Identify which cell holds the provided text, then report its [X, Y] central coordinate. 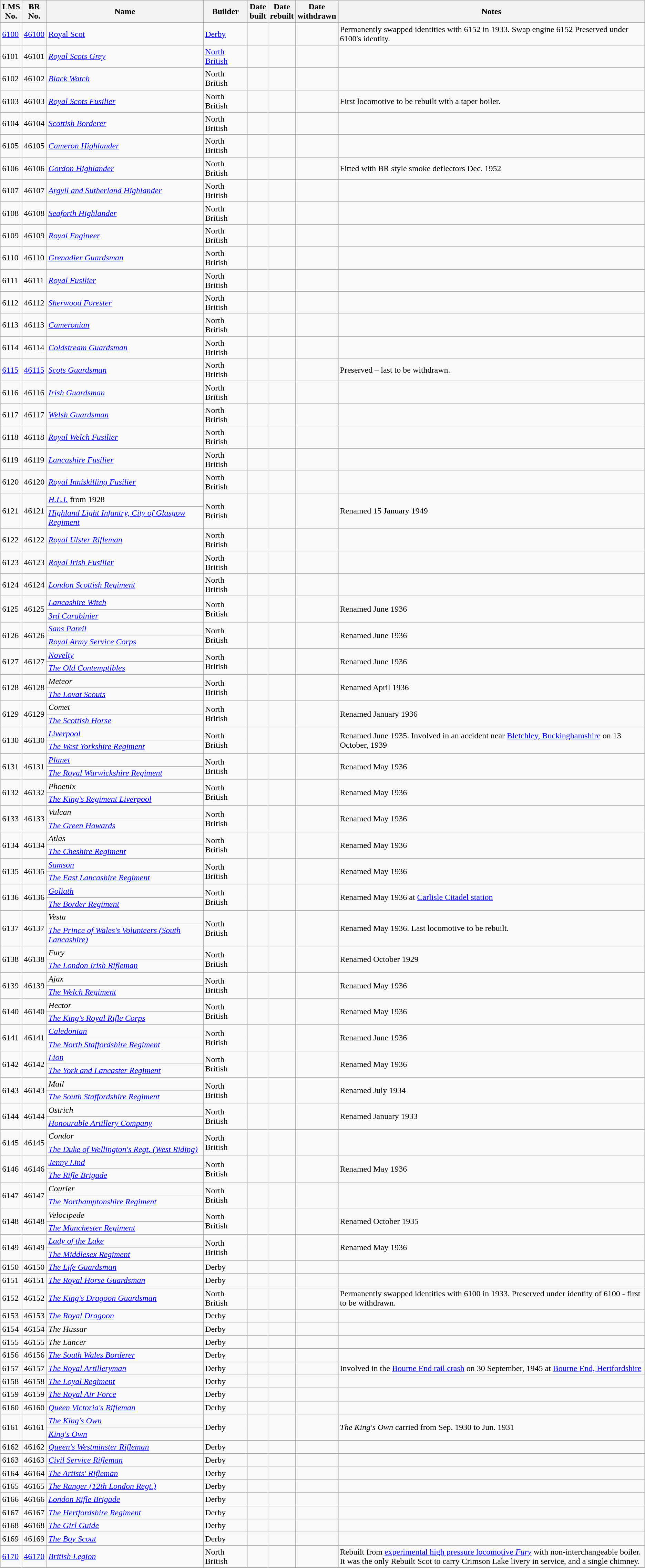
Lancashire Fusilier [125, 459]
Lady of the Lake [125, 1241]
6103 [11, 101]
First locomotive to be rebuilt with a taper boiler. [491, 101]
6150 [11, 1267]
Gordon Highlander [125, 168]
6152 [11, 1298]
The Loyal Regiment [125, 1381]
Notes [491, 12]
Renamed June 1935. Involved in an accident near Bletchley, Buckinghamshire on 13 October, 1939 [491, 740]
Royal Scot [125, 34]
The Prince of Wales's Volunteers (South Lancashire) [125, 935]
Welsh Guardsman [125, 415]
The Boy Scout [125, 1539]
Civil Service Rifleman [125, 1460]
Renamed January 1933 [491, 1117]
6167 [11, 1513]
Vulcan [125, 812]
Black Watch [125, 79]
46170 [34, 1557]
Permanently swapped identities with 6152 in 1933. Swap engine 6152 Preserved under 6100's identity. [491, 34]
6151 [11, 1280]
Royal Irish Fusilier [125, 562]
46108 [34, 213]
6143 [11, 1090]
The South Staffordshire Regiment [125, 1097]
Name [125, 12]
6146 [11, 1169]
Irish Guardsman [125, 393]
6104 [11, 123]
Goliath [125, 891]
6144 [11, 1117]
46136 [34, 897]
The Lancer [125, 1342]
Royal Inniskilling Fusilier [125, 482]
Liverpool [125, 734]
46132 [34, 792]
6111 [11, 280]
The London Irish Rifleman [125, 966]
The Rifle Brigade [125, 1175]
Royal Ulster Rifleman [125, 540]
46168 [34, 1526]
Grenadier Guardsman [125, 258]
46153 [34, 1316]
The East Lancashire Regiment [125, 878]
6113 [11, 325]
46160 [34, 1408]
Seaforth Highlander [125, 213]
6140 [11, 1011]
6121 [11, 511]
6134 [11, 845]
Builder [225, 12]
46166 [34, 1499]
46122 [34, 540]
46117 [34, 415]
The Northamptonshire Regiment [125, 1202]
46161 [34, 1427]
6166 [11, 1499]
The Border Regiment [125, 904]
46158 [34, 1381]
Meteor [125, 681]
6168 [11, 1526]
The Life Guardsman [125, 1267]
London Rifle Brigade [125, 1499]
Renamed 15 January 1949 [491, 511]
The Girl Guide [125, 1526]
46140 [34, 1011]
Vesta [125, 917]
The King's Own [125, 1421]
King's Own [125, 1434]
The Old Contemptibles [125, 668]
46151 [34, 1280]
Royal Army Service Corps [125, 642]
Renamed April 1936 [491, 688]
Fitted with BR style smoke deflectors Dec. 1952 [491, 168]
46126 [34, 635]
46139 [34, 985]
Ostrich [125, 1110]
46118 [34, 437]
LMSNo. [11, 12]
46110 [34, 258]
Renamed May 1936 at Carlisle Citadel station [491, 897]
46128 [34, 688]
6110 [11, 258]
The Duke of Wellington's Regt. (West Riding) [125, 1149]
46142 [34, 1064]
6119 [11, 459]
46138 [34, 959]
6120 [11, 482]
6114 [11, 348]
6164 [11, 1473]
6155 [11, 1342]
Scots Guardsman [125, 370]
6133 [11, 819]
Sans Pareil [125, 629]
The South Wales Borderer [125, 1355]
Royal Welch Fusilier [125, 437]
The Welch Regiment [125, 992]
6136 [11, 897]
The Hussar [125, 1329]
6158 [11, 1381]
6141 [11, 1038]
Renamed May 1936. Last locomotive to be rebuilt. [491, 928]
46125 [34, 609]
Queen's Westminster Rifleman [125, 1447]
London Scottish Regiment [125, 585]
46105 [34, 146]
Daterebuilt [282, 12]
The King's Dragoon Guardsman [125, 1298]
46147 [34, 1195]
46131 [34, 766]
Novelty [125, 655]
6132 [11, 792]
46134 [34, 845]
6128 [11, 688]
6160 [11, 1408]
British Legion [125, 1557]
46114 [34, 348]
6112 [11, 303]
Sherwood Forester [125, 303]
46111 [34, 280]
46149 [34, 1247]
6159 [11, 1394]
46104 [34, 123]
Lancashire Witch [125, 602]
46146 [34, 1169]
6145 [11, 1143]
6126 [11, 635]
46167 [34, 1513]
46141 [34, 1038]
6108 [11, 213]
46152 [34, 1298]
6106 [11, 168]
Datewithdrawn [317, 12]
Datebuilt [258, 12]
Permanently swapped identities with 6100 in 1933. Preserved under identity of 6100 - first to be withdrawn. [491, 1298]
6139 [11, 985]
Involved in the Bourne End rail crash on 30 September, 1945 at Bourne End, Hertfordshire [491, 1368]
Coldstream Guardsman [125, 348]
6115 [11, 370]
6125 [11, 609]
H.L.I. from 1928 [125, 500]
46159 [34, 1394]
6157 [11, 1368]
46100 [34, 34]
46157 [34, 1368]
Honourable Artillery Company [125, 1123]
46106 [34, 168]
46124 [34, 585]
Renamed October 1935 [491, 1221]
6137 [11, 928]
Atlas [125, 839]
6142 [11, 1064]
Fury [125, 953]
The Royal Air Force [125, 1394]
Preserved – last to be withdrawn. [491, 370]
3rd Carabinier [125, 615]
6153 [11, 1316]
6156 [11, 1355]
6127 [11, 662]
6105 [11, 146]
6161 [11, 1427]
46109 [34, 236]
6101 [11, 56]
6107 [11, 191]
Hector [125, 1005]
46164 [34, 1473]
The Manchester Regiment [125, 1228]
46143 [34, 1090]
6123 [11, 562]
6170 [11, 1557]
Royal Engineer [125, 236]
The Royal Horse Guardsman [125, 1280]
6130 [11, 740]
46130 [34, 740]
Phoenix [125, 786]
6165 [11, 1486]
46154 [34, 1329]
6100 [11, 34]
The Green Howards [125, 825]
46107 [34, 191]
6117 [11, 415]
Samson [125, 865]
The Lovat Scouts [125, 694]
6109 [11, 236]
The Ranger (12th London Regt.) [125, 1486]
6131 [11, 766]
6163 [11, 1460]
46135 [34, 871]
The Royal Warwickshire Regiment [125, 773]
Royal Scots Fusilier [125, 101]
The Hertfordshire Regiment [125, 1513]
Jenny Lind [125, 1162]
The King's Royal Rifle Corps [125, 1018]
The West Yorkshire Regiment [125, 747]
46169 [34, 1539]
6129 [11, 714]
Renamed July 1934 [491, 1090]
Renamed January 1936 [491, 714]
6154 [11, 1329]
Cameron Highlander [125, 146]
Argyll and Sutherland Highlander [125, 191]
6102 [11, 79]
6124 [11, 585]
Comet [125, 707]
46113 [34, 325]
46162 [34, 1447]
46115 [34, 370]
6169 [11, 1539]
46103 [34, 101]
46137 [34, 928]
46101 [34, 56]
6135 [11, 871]
The North Staffordshire Regiment [125, 1045]
Courier [125, 1188]
46165 [34, 1486]
Ajax [125, 979]
Lion [125, 1058]
Renamed October 1929 [491, 959]
6122 [11, 540]
The Cheshire Regiment [125, 852]
46144 [34, 1117]
Condor [125, 1136]
46150 [34, 1267]
6147 [11, 1195]
46116 [34, 393]
Highland Light Infantry, City of Glasgow Regiment [125, 517]
Royal Scots Grey [125, 56]
The King's Regiment Liverpool [125, 799]
46121 [34, 511]
Mail [125, 1084]
6116 [11, 393]
6149 [11, 1247]
46102 [34, 79]
The York and Lancaster Regiment [125, 1071]
Caledonian [125, 1031]
46127 [34, 662]
46148 [34, 1221]
6162 [11, 1447]
BRNo. [34, 12]
46145 [34, 1143]
The Artists' Rifleman [125, 1473]
46112 [34, 303]
Planet [125, 760]
46163 [34, 1460]
The Royal Artilleryman [125, 1368]
6138 [11, 959]
6118 [11, 437]
Royal Fusilier [125, 280]
Scottish Borderer [125, 123]
46133 [34, 819]
The King's Own carried from Sep. 1930 to Jun. 1931 [491, 1427]
46119 [34, 459]
Velocipede [125, 1215]
46120 [34, 482]
Cameronian [125, 325]
Queen Victoria's Rifleman [125, 1408]
46155 [34, 1342]
The Middlesex Regiment [125, 1254]
46123 [34, 562]
46156 [34, 1355]
The Royal Dragoon [125, 1316]
6148 [11, 1221]
The Scottish Horse [125, 720]
46129 [34, 714]
